Determine the (X, Y) coordinate at the center of the cell enclosing the given text.  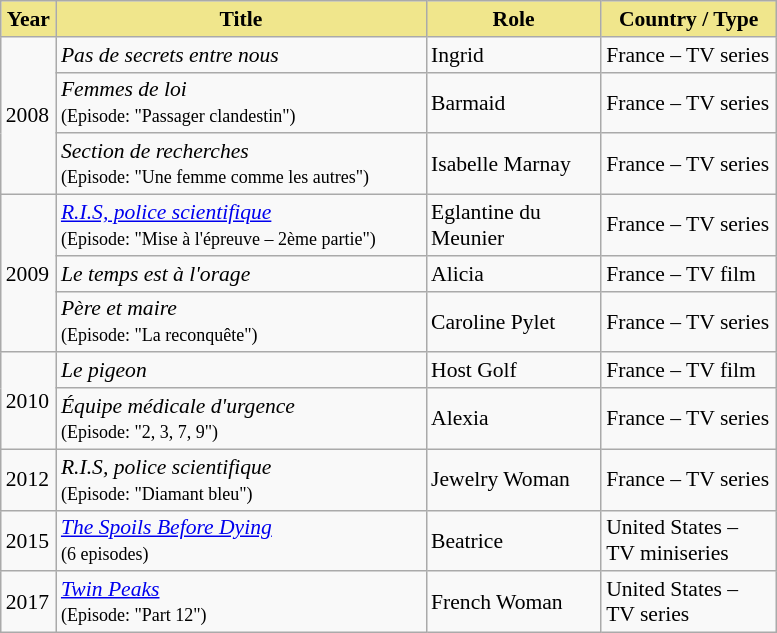
Alexia (514, 418)
2010 (28, 402)
2008 (28, 116)
Year (28, 19)
Host Golf (514, 371)
R.I.S, police scientifique (Episode: "Diamant bleu") (241, 480)
2009 (28, 274)
Jewelry Woman (514, 480)
Le temps est à l'orage (241, 274)
The Spoils Before Dying (6 episodes) (241, 540)
2012 (28, 480)
Role (514, 19)
United States – TV series (688, 602)
Isabelle Marnay (514, 164)
Section de recherches (Episode: "Une femme comme les autres") (241, 164)
2015 (28, 540)
Country / Type (688, 19)
Title (241, 19)
Caroline Pylet (514, 322)
Barmaid (514, 102)
Beatrice (514, 540)
French Woman (514, 602)
United States – TV miniseries (688, 540)
Ingrid (514, 55)
R.I.S, police scientifique (Episode: "Mise à l'épreuve – 2ème partie") (241, 226)
Femmes de loi (Episode: "Passager clandestin") (241, 102)
2017 (28, 602)
Père et maire (Episode: "La reconquête") (241, 322)
Eglantine du Meunier (514, 226)
Équipe médicale d'urgence (Episode: "2, 3, 7, 9") (241, 418)
Le pigeon (241, 371)
Twin Peaks (Episode: "Part 12") (241, 602)
Alicia (514, 274)
Pas de secrets entre nous (241, 55)
